Output the [x, y] coordinate of the center of the cell containing the given text.  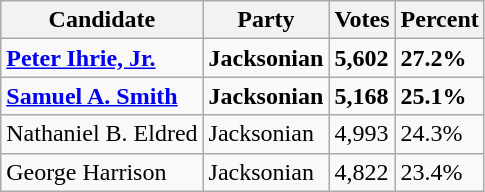
4,993 [362, 134]
23.4% [440, 172]
Party [266, 20]
Nathaniel B. Eldred [102, 134]
Samuel A. Smith [102, 96]
George Harrison [102, 172]
Percent [440, 20]
5,602 [362, 58]
27.2% [440, 58]
25.1% [440, 96]
Peter Ihrie, Jr. [102, 58]
5,168 [362, 96]
4,822 [362, 172]
Votes [362, 20]
Candidate [102, 20]
24.3% [440, 134]
